Extract the (x, y) coordinate from the center of the cell holding the provided text.  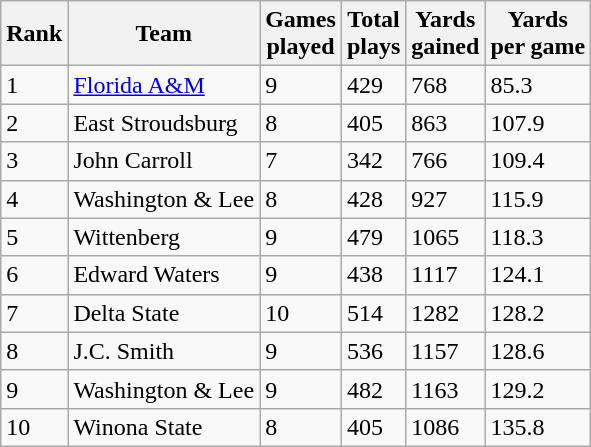
109.4 (538, 161)
J.C. Smith (164, 351)
1 (34, 85)
118.3 (538, 237)
Delta State (164, 313)
428 (373, 199)
482 (373, 389)
6 (34, 275)
Florida A&M (164, 85)
429 (373, 85)
Yardsper game (538, 34)
1157 (446, 351)
124.1 (538, 275)
85.3 (538, 85)
1163 (446, 389)
Rank (34, 34)
514 (373, 313)
Gamesplayed (301, 34)
Totalplays (373, 34)
863 (446, 123)
Yardsgained (446, 34)
Edward Waters (164, 275)
1086 (446, 427)
1282 (446, 313)
1117 (446, 275)
129.2 (538, 389)
Team (164, 34)
107.9 (538, 123)
4 (34, 199)
135.8 (538, 427)
927 (446, 199)
128.2 (538, 313)
768 (446, 85)
Winona State (164, 427)
East Stroudsburg (164, 123)
128.6 (538, 351)
342 (373, 161)
3 (34, 161)
536 (373, 351)
5 (34, 237)
115.9 (538, 199)
John Carroll (164, 161)
438 (373, 275)
766 (446, 161)
1065 (446, 237)
Wittenberg (164, 237)
2 (34, 123)
479 (373, 237)
